Identify which cell holds the provided text, then report its (X, Y) central coordinate. 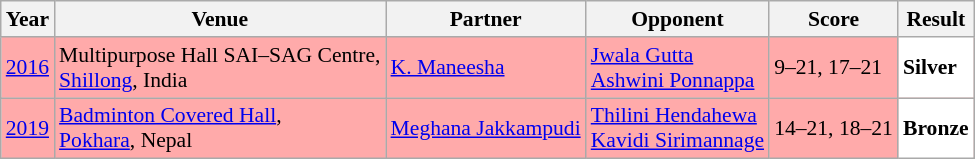
2019 (28, 128)
Result (936, 19)
Opponent (678, 19)
Bronze (936, 128)
Partner (486, 19)
Jwala Gutta Ashwini Ponnappa (678, 68)
Meghana Jakkampudi (486, 128)
9–21, 17–21 (834, 68)
Badminton Covered Hall,Pokhara, Nepal (220, 128)
Multipurpose Hall SAI–SAG Centre,Shillong, India (220, 68)
2016 (28, 68)
14–21, 18–21 (834, 128)
Thilini Hendahewa Kavidi Sirimannage (678, 128)
Year (28, 19)
K. Maneesha (486, 68)
Silver (936, 68)
Score (834, 19)
Venue (220, 19)
